Identify which cell holds the provided text, then report its (X, Y) central coordinate. 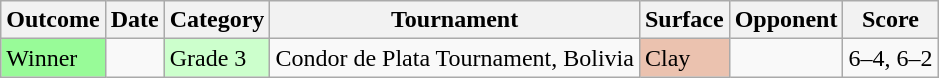
Category (217, 20)
Outcome (53, 20)
Tournament (455, 20)
Winner (53, 58)
Grade 3 (217, 58)
Condor de Plata Tournament, Bolivia (455, 58)
6–4, 6–2 (890, 58)
Surface (684, 20)
Date (134, 20)
Clay (684, 58)
Score (890, 20)
Opponent (786, 20)
